Extract the [x, y] coordinate from the center of the cell holding the provided text.  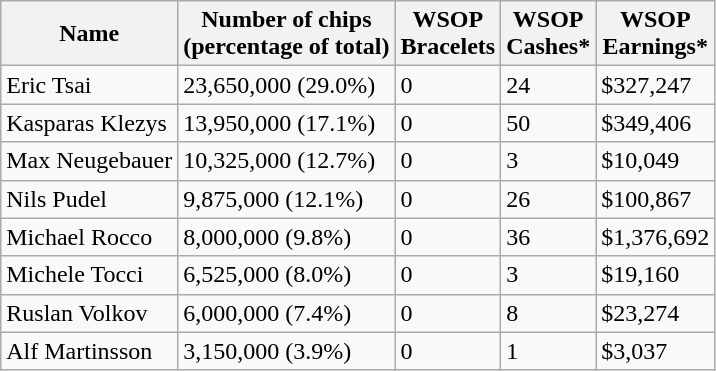
WSOPCashes* [548, 34]
13,950,000 (17.1%) [286, 123]
50 [548, 123]
$10,049 [656, 161]
1 [548, 351]
WSOPBracelets [448, 34]
$19,160 [656, 275]
10,325,000 (12.7%) [286, 161]
23,650,000 (29.0%) [286, 85]
Ruslan Volkov [90, 313]
24 [548, 85]
$327,247 [656, 85]
$349,406 [656, 123]
Number of chips(percentage of total) [286, 34]
6,525,000 (8.0%) [286, 275]
Eric Tsai [90, 85]
$1,376,692 [656, 237]
Michael Rocco [90, 237]
$100,867 [656, 199]
8,000,000 (9.8%) [286, 237]
Alf Martinsson [90, 351]
Nils Pudel [90, 199]
$3,037 [656, 351]
3,150,000 (3.9%) [286, 351]
Name [90, 34]
6,000,000 (7.4%) [286, 313]
26 [548, 199]
Michele Tocci [90, 275]
$23,274 [656, 313]
8 [548, 313]
Kasparas Klezys [90, 123]
36 [548, 237]
WSOPEarnings* [656, 34]
9,875,000 (12.1%) [286, 199]
Max Neugebauer [90, 161]
